From the cell containing the given text, extract its center point as (x, y) coordinate. 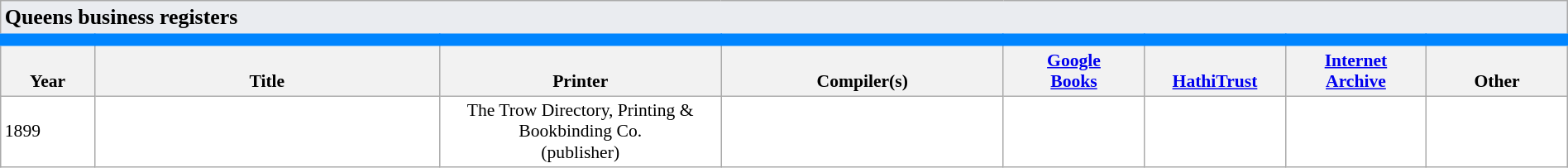
The Trow Directory, Printing & Bookbinding Co.(publisher) (581, 132)
Printer (581, 68)
GoogleBooks (1073, 68)
Other (1497, 68)
1899 (48, 132)
Title (266, 68)
HathiTrust (1215, 68)
Year (48, 68)
InternetArchive (1355, 68)
Compiler(s) (862, 68)
Queens business registers (784, 20)
